Detect which cell encompasses the target text, then output its [x, y] center coordinate. 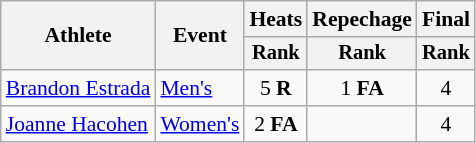
1 FA [362, 88]
Repechage [362, 19]
Heats [276, 19]
Women's [200, 124]
Men's [200, 88]
Joanne Hacohen [78, 124]
Event [200, 36]
2 FA [276, 124]
Brandon Estrada [78, 88]
Athlete [78, 36]
Final [446, 19]
5 R [276, 88]
